Pinpoint the cell where the given text exists, returning its (x, y) midpoint coordinate. 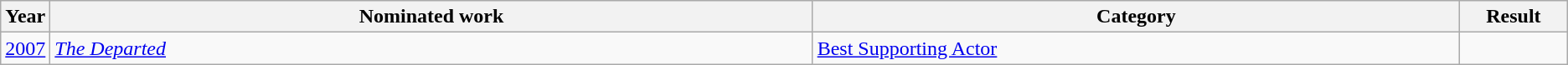
Best Supporting Actor (1136, 48)
Category (1136, 17)
Result (1514, 17)
The Departed (431, 48)
Year (25, 17)
Nominated work (431, 17)
2007 (25, 48)
